Determine the (X, Y) coordinate at the center of the cell enclosing the given text.  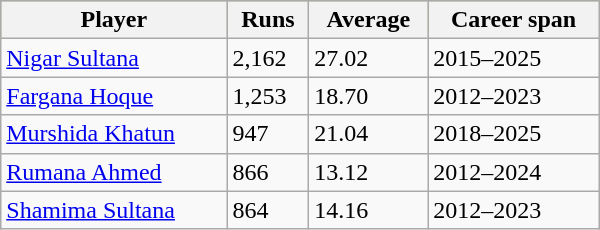
Career span (514, 20)
2015–2025 (514, 58)
2012–2024 (514, 172)
27.02 (368, 58)
864 (268, 210)
947 (268, 134)
Murshida Khatun (114, 134)
13.12 (368, 172)
1,253 (268, 96)
Average (368, 20)
2018–2025 (514, 134)
Rumana Ahmed (114, 172)
Runs (268, 20)
14.16 (368, 210)
Nigar Sultana (114, 58)
Fargana Hoque (114, 96)
21.04 (368, 134)
18.70 (368, 96)
2,162 (268, 58)
866 (268, 172)
Player (114, 20)
Shamima Sultana (114, 210)
